Provide the (X, Y) coordinate of the cell's center where the given text is located.  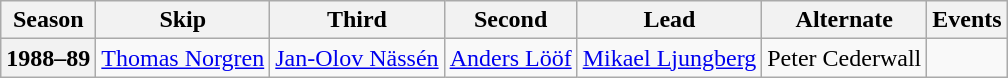
Thomas Norgren (183, 58)
Skip (183, 20)
Third (357, 20)
Anders Lööf (510, 58)
Season (48, 20)
Second (510, 20)
Mikael Ljungberg (670, 58)
1988–89 (48, 58)
Events (967, 20)
Alternate (844, 20)
Peter Cederwall (844, 58)
Jan-Olov Nässén (357, 58)
Lead (670, 20)
